Provide the (X, Y) coordinate of the cell's center where the given text is located.  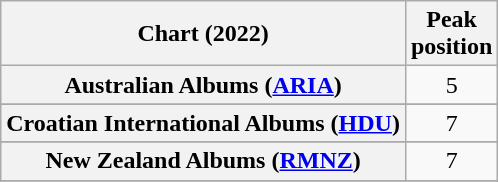
Chart (2022) (204, 34)
Peakposition (451, 34)
5 (451, 85)
Croatian International Albums (HDU) (204, 123)
Australian Albums (ARIA) (204, 85)
New Zealand Albums (RMNZ) (204, 161)
